Extract the [x, y] coordinate from the center of the cell holding the provided text.  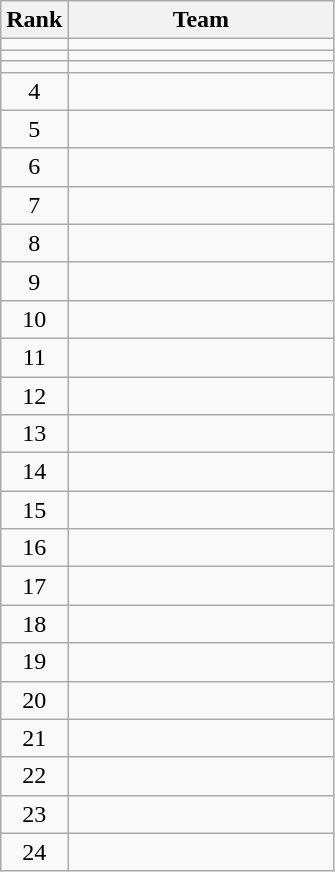
24 [34, 852]
15 [34, 510]
11 [34, 357]
Rank [34, 20]
5 [34, 129]
4 [34, 91]
23 [34, 814]
8 [34, 243]
12 [34, 395]
Team [201, 20]
9 [34, 281]
10 [34, 319]
21 [34, 738]
6 [34, 167]
13 [34, 434]
7 [34, 205]
19 [34, 662]
20 [34, 700]
16 [34, 548]
18 [34, 624]
22 [34, 776]
14 [34, 472]
17 [34, 586]
